Capture the cell that displays the provided text and extract its (x, y) central coordinate. 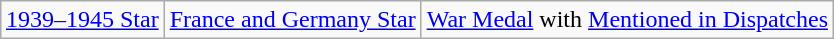
War Medal with Mentioned in Dispatches (627, 20)
1939–1945 Star (82, 20)
France and Germany Star (292, 20)
